Output the [X, Y] coordinate of the center of the cell containing the given text.  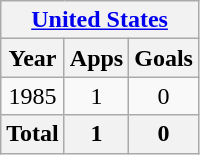
Goals [164, 58]
1985 [33, 96]
Total [33, 134]
Apps [96, 58]
Year [33, 58]
United States [100, 20]
